Identify which cell holds the provided text, then report its (x, y) central coordinate. 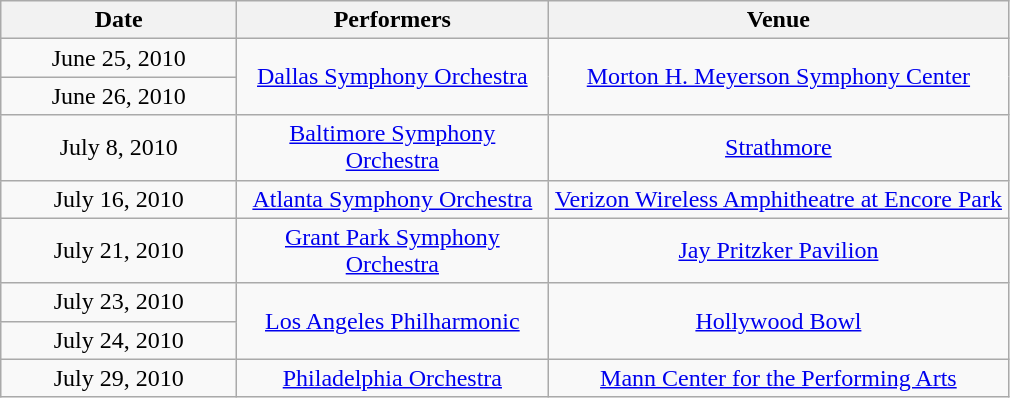
Grant Park Symphony Orchestra (392, 250)
Mann Center for the Performing Arts (778, 378)
Verizon Wireless Amphitheatre at Encore Park (778, 199)
July 16, 2010 (119, 199)
July 8, 2010 (119, 148)
Strathmore (778, 148)
Dallas Symphony Orchestra (392, 77)
July 21, 2010 (119, 250)
Date (119, 20)
June 25, 2010 (119, 58)
July 29, 2010 (119, 378)
July 23, 2010 (119, 302)
Jay Pritzker Pavilion (778, 250)
June 26, 2010 (119, 96)
Atlanta Symphony Orchestra (392, 199)
Morton H. Meyerson Symphony Center (778, 77)
Philadelphia Orchestra (392, 378)
Performers (392, 20)
July 24, 2010 (119, 340)
Hollywood Bowl (778, 321)
Venue (778, 20)
Baltimore Symphony Orchestra (392, 148)
Los Angeles Philharmonic (392, 321)
